Detect which cell encompasses the target text, then output its [X, Y] center coordinate. 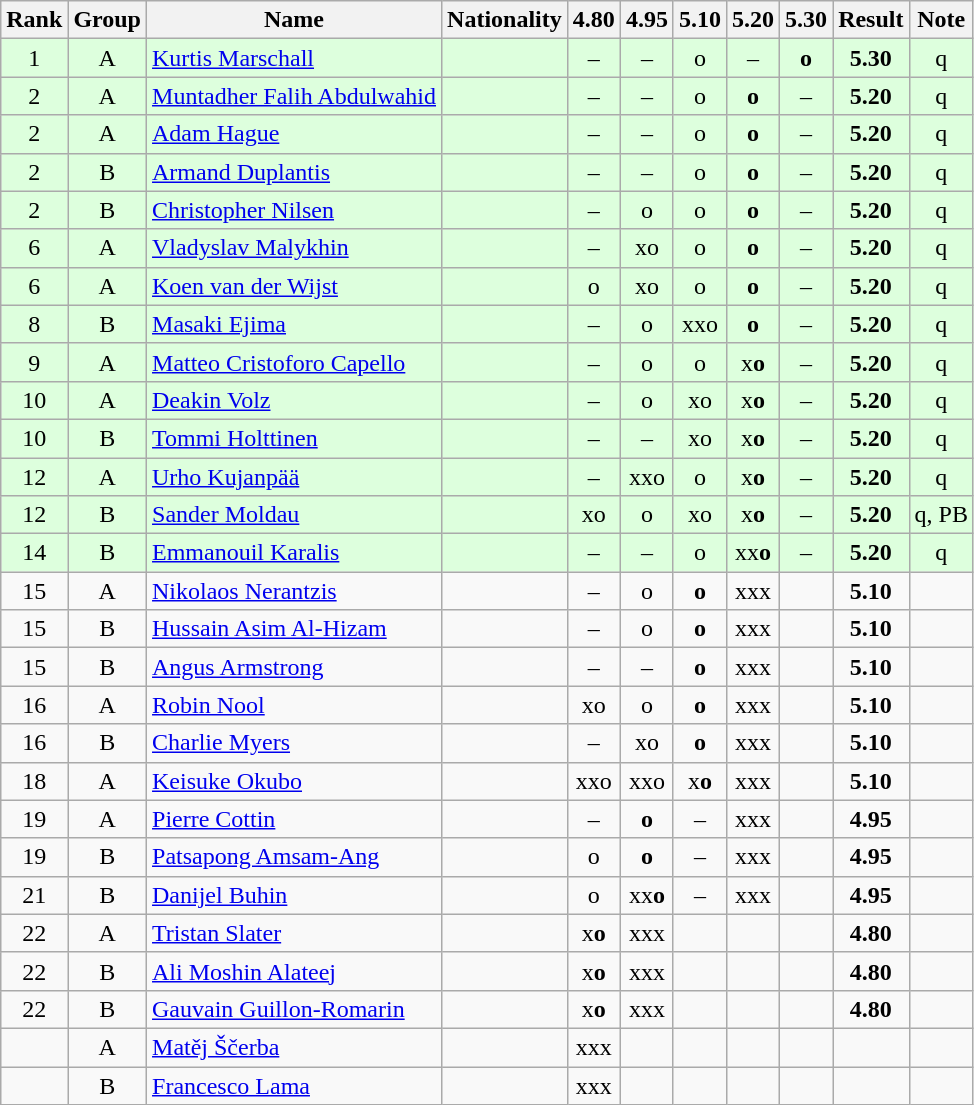
Nikolaos Nerantzis [294, 591]
Angus Armstrong [294, 667]
Patsapong Amsam-Ang [294, 857]
Note [941, 20]
q, PB [941, 515]
Nationality [505, 20]
Matěj Ščerba [294, 1047]
Emmanouil Karalis [294, 553]
Tommi Holttinen [294, 438]
Rank [34, 20]
Hussain Asim Al-Hizam [294, 629]
Result [871, 20]
Muntadher Falih Abdulwahid [294, 96]
Urho Kujanpää [294, 477]
Charlie Myers [294, 743]
Name [294, 20]
8 [34, 324]
18 [34, 781]
21 [34, 895]
Keisuke Okubo [294, 781]
Group [108, 20]
Gauvain Guillon-Romarin [294, 1009]
1 [34, 58]
Masaki Ejima [294, 324]
Matteo Cristoforo Capello [294, 362]
9 [34, 362]
14 [34, 553]
Ali Moshin Alateej [294, 971]
Danijel Buhin [294, 895]
Sander Moldau [294, 515]
Francesco Lama [294, 1085]
Kurtis Marschall [294, 58]
Tristan Slater [294, 933]
Koen van der Wijst [294, 286]
Deakin Volz [294, 400]
Vladyslav Malykhin [294, 248]
Robin Nool [294, 705]
Armand Duplantis [294, 172]
Adam Hague [294, 134]
Christopher Nilsen [294, 210]
Pierre Cottin [294, 819]
